Pinpoint the cell where the given text exists, returning its [X, Y] midpoint coordinate. 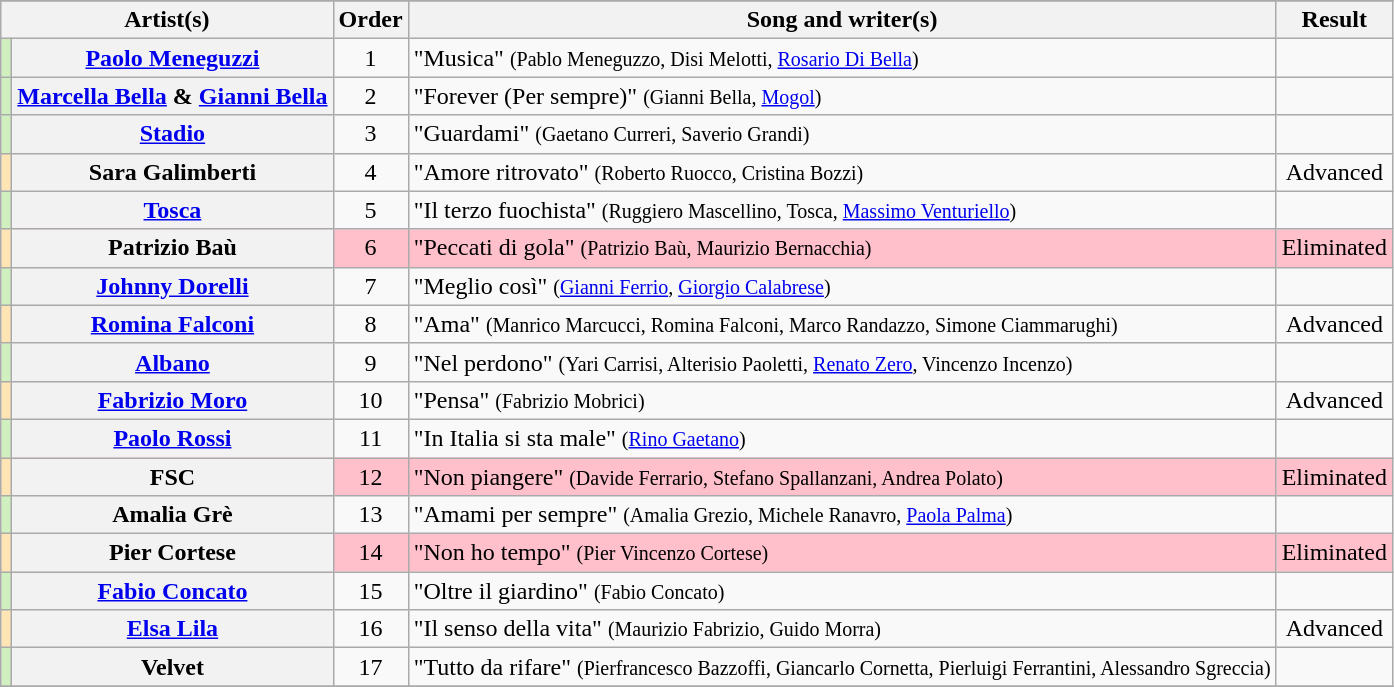
9 [370, 362]
10 [370, 400]
Tosca [172, 210]
8 [370, 324]
13 [370, 515]
"Nel perdono" (Yari Carrisi, Alterisio Paoletti, Renato Zero, Vincenzo Incenzo) [842, 362]
17 [370, 667]
"Oltre il giardino" (Fabio Concato) [842, 591]
"Forever (Per sempre)" (Gianni Bella, Mogol) [842, 96]
Marcella Bella & Gianni Bella [172, 96]
15 [370, 591]
Elsa Lila [172, 629]
5 [370, 210]
Johnny Dorelli [172, 286]
"Pensa" (Fabrizio Mobrici) [842, 400]
"Tutto da rifare" (Pierfrancesco Bazzoffi, Giancarlo Cornetta, Pierluigi Ferrantini, Alessandro Sgreccia) [842, 667]
2 [370, 96]
Patrizio Baù [172, 248]
1 [370, 58]
Amalia Grè [172, 515]
12 [370, 477]
"Peccati di gola" (Patrizio Baù, Maurizio Bernacchia) [842, 248]
"Musica" (Pablo Meneguzzo, Disi Melotti, Rosario Di Bella) [842, 58]
Sara Galimberti [172, 172]
4 [370, 172]
"Amami per sempre" (Amalia Grezio, Michele Ranavro, Paola Palma) [842, 515]
Result [1334, 20]
Albano [172, 362]
"Il senso della vita" (Maurizio Fabrizio, Guido Morra) [842, 629]
Paolo Rossi [172, 438]
Velvet [172, 667]
Order [370, 20]
3 [370, 134]
"Non piangere" (Davide Ferrario, Stefano Spallanzani, Andrea Polato) [842, 477]
11 [370, 438]
FSC [172, 477]
"In Italia si sta male" (Rino Gaetano) [842, 438]
Fabrizio Moro [172, 400]
"Guardami" (Gaetano Curreri, Saverio Grandi) [842, 134]
Paolo Meneguzzi [172, 58]
Fabio Concato [172, 591]
"Non ho tempo" (Pier Vincenzo Cortese) [842, 553]
Stadio [172, 134]
7 [370, 286]
16 [370, 629]
"Meglio così" (Gianni Ferrio, Giorgio Calabrese) [842, 286]
Song and writer(s) [842, 20]
6 [370, 248]
Romina Falconi [172, 324]
"Il terzo fuochista" (Ruggiero Mascellino, Tosca, Massimo Venturiello) [842, 210]
14 [370, 553]
Artist(s) [167, 20]
"Amore ritrovato" (Roberto Ruocco, Cristina Bozzi) [842, 172]
"Ama" (Manrico Marcucci, Romina Falconi, Marco Randazzo, Simone Ciammarughi) [842, 324]
Pier Cortese [172, 553]
